Determine the [X, Y] coordinate at the center of the cell enclosing the given text.  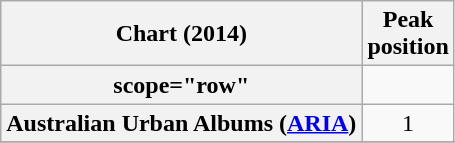
Australian Urban Albums (ARIA) [182, 123]
Peakposition [408, 34]
1 [408, 123]
Chart (2014) [182, 34]
scope="row" [182, 85]
